Determine the (X, Y) coordinate at the center of the cell enclosing the given text.  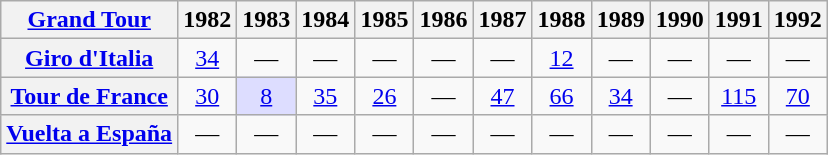
Giro d'Italia (90, 58)
30 (208, 96)
115 (738, 96)
1991 (738, 20)
70 (798, 96)
8 (266, 96)
1986 (444, 20)
1985 (384, 20)
47 (502, 96)
1983 (266, 20)
1989 (620, 20)
Tour de France (90, 96)
1982 (208, 20)
26 (384, 96)
1990 (680, 20)
1984 (326, 20)
1992 (798, 20)
66 (562, 96)
12 (562, 58)
1987 (502, 20)
35 (326, 96)
1988 (562, 20)
Vuelta a España (90, 134)
Grand Tour (90, 20)
